Find where the given text appears and provide that cell's center as (X, Y) coordinate. 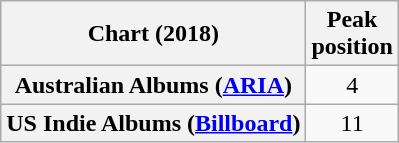
11 (352, 123)
4 (352, 85)
Chart (2018) (154, 34)
US Indie Albums (Billboard) (154, 123)
Australian Albums (ARIA) (154, 85)
Peak position (352, 34)
